From the cell containing the given text, extract its center point as (x, y) coordinate. 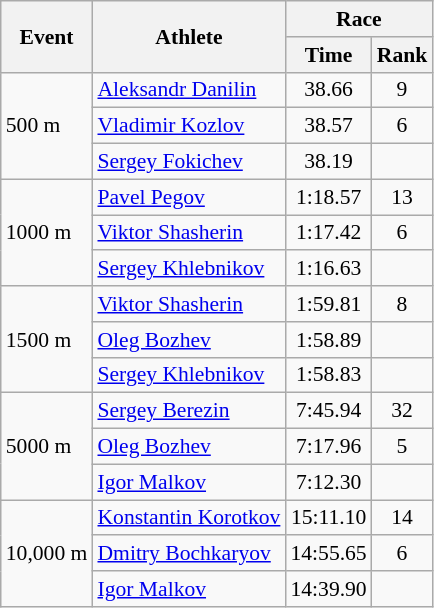
9 (402, 90)
Aleksandr Danilin (188, 90)
1:16.63 (328, 269)
14:39.90 (328, 589)
Konstantin Korotkov (188, 518)
10,000 m (47, 554)
5 (402, 447)
38.19 (328, 162)
7:17.96 (328, 447)
Sergey Fokichev (188, 162)
1:17.42 (328, 233)
1:59.81 (328, 304)
1:18.57 (328, 197)
1500 m (47, 340)
500 m (47, 126)
Event (47, 36)
13 (402, 197)
8 (402, 304)
5000 m (47, 446)
1000 m (47, 232)
Vladimir Kozlov (188, 126)
38.66 (328, 90)
14 (402, 518)
Time (328, 55)
Athlete (188, 36)
Pavel Pegov (188, 197)
Race (358, 19)
1:58.89 (328, 340)
Rank (402, 55)
14:55.65 (328, 554)
7:45.94 (328, 411)
38.57 (328, 126)
15:11.10 (328, 518)
7:12.30 (328, 482)
Dmitry Bochkaryov (188, 554)
1:58.83 (328, 375)
Sergey Berezin (188, 411)
32 (402, 411)
